Search for the cell housing the specified text and yield its (x, y) center coordinate. 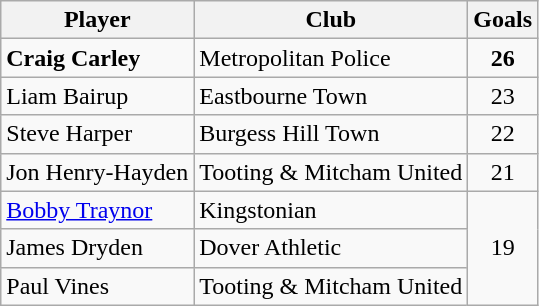
19 (503, 248)
Bobby Traynor (98, 210)
Kingstonian (331, 210)
23 (503, 96)
Metropolitan Police (331, 58)
Liam Bairup (98, 96)
26 (503, 58)
Craig Carley (98, 58)
Player (98, 20)
Club (331, 20)
Steve Harper (98, 134)
Jon Henry-Hayden (98, 172)
Dover Athletic (331, 248)
James Dryden (98, 248)
Goals (503, 20)
Eastbourne Town (331, 96)
21 (503, 172)
Burgess Hill Town (331, 134)
Paul Vines (98, 286)
22 (503, 134)
